Find where the given text appears and provide that cell's center as (x, y) coordinate. 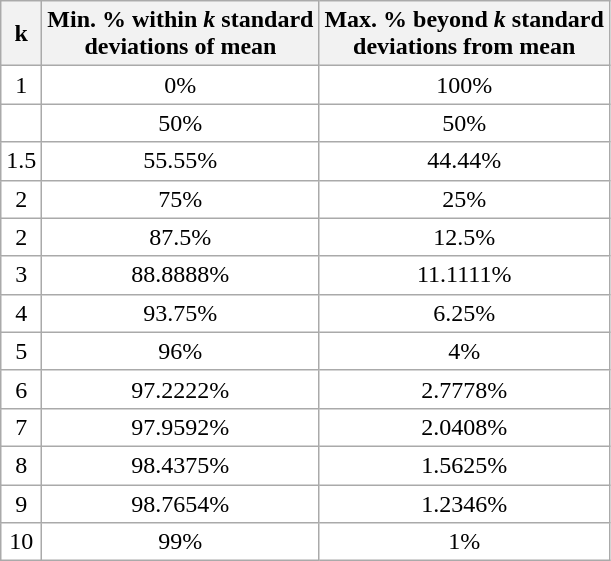
97.2222% (180, 389)
10 (22, 542)
3 (22, 275)
2.7778% (464, 389)
0% (180, 85)
9 (22, 503)
100% (464, 85)
2.0408% (464, 427)
k (22, 34)
99% (180, 542)
1.2346% (464, 503)
6 (22, 389)
8 (22, 465)
87.5% (180, 237)
1.5 (22, 161)
96% (180, 351)
55.55% (180, 161)
4 (22, 313)
4% (464, 351)
1% (464, 542)
75% (180, 199)
5 (22, 351)
12.5% (464, 237)
98.4375% (180, 465)
44.44% (464, 161)
98.7654% (180, 503)
88.8888% (180, 275)
Min. % within k standarddeviations of mean (180, 34)
1 (22, 85)
Max. % beyond k standarddeviations from mean (464, 34)
93.75% (180, 313)
1.5625% (464, 465)
25% (464, 199)
11.1111% (464, 275)
7 (22, 427)
97.9592% (180, 427)
6.25% (464, 313)
